Find where the given text appears and provide that cell's center as [x, y] coordinate. 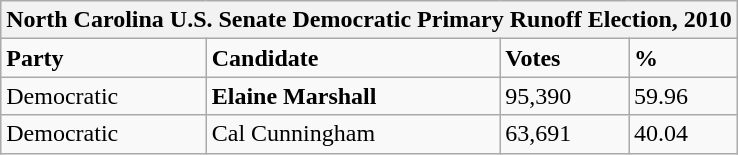
95,390 [564, 96]
Cal Cunningham [353, 134]
Party [104, 58]
63,691 [564, 134]
Elaine Marshall [353, 96]
59.96 [684, 96]
% [684, 58]
Votes [564, 58]
Candidate [353, 58]
North Carolina U.S. Senate Democratic Primary Runoff Election, 2010 [370, 20]
40.04 [684, 134]
